Output the (X, Y) coordinate of the center of the cell containing the given text.  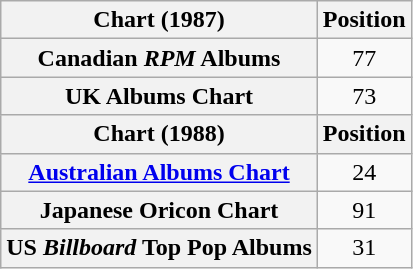
24 (364, 172)
77 (364, 58)
Japanese Oricon Chart (160, 210)
UK Albums Chart (160, 96)
91 (364, 210)
US Billboard Top Pop Albums (160, 248)
Australian Albums Chart (160, 172)
Chart (1987) (160, 20)
73 (364, 96)
31 (364, 248)
Canadian RPM Albums (160, 58)
Chart (1988) (160, 134)
